Extract the (X, Y) coordinate from the center of the cell holding the provided text.  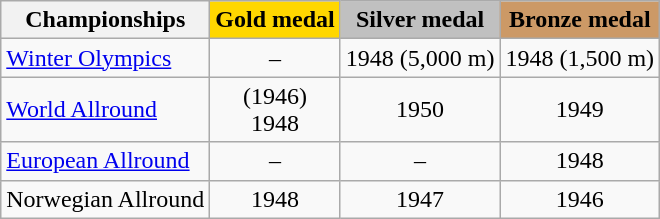
1948 (1,500 m) (580, 58)
Norwegian Allround (106, 199)
1947 (420, 199)
1950 (420, 110)
World Allround (106, 110)
1946 (580, 199)
Silver medal (420, 20)
Championships (106, 20)
(1946) 1948 (275, 110)
1949 (580, 110)
Bronze medal (580, 20)
Winter Olympics (106, 58)
Gold medal (275, 20)
1948 (5,000 m) (420, 58)
European Allround (106, 161)
